Find where the given text appears and provide that cell's center as [X, Y] coordinate. 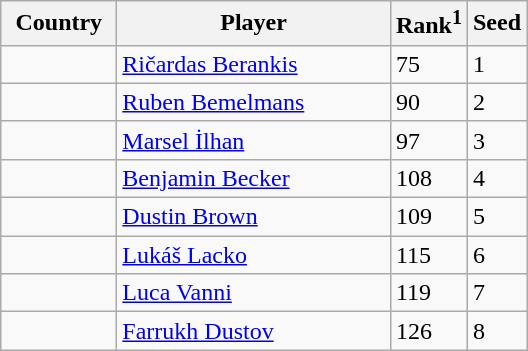
97 [428, 140]
Dustin Brown [254, 217]
Player [254, 24]
90 [428, 102]
Marsel İlhan [254, 140]
109 [428, 217]
Farrukh Dustov [254, 331]
108 [428, 178]
8 [496, 331]
126 [428, 331]
Lukáš Lacko [254, 255]
7 [496, 293]
Seed [496, 24]
Ričardas Berankis [254, 64]
119 [428, 293]
Luca Vanni [254, 293]
Ruben Bemelmans [254, 102]
2 [496, 102]
Country [59, 24]
5 [496, 217]
6 [496, 255]
75 [428, 64]
4 [496, 178]
1 [496, 64]
3 [496, 140]
Rank1 [428, 24]
115 [428, 255]
Benjamin Becker [254, 178]
